For the text-containing cell, return its midpoint in (x, y) coordinate format. 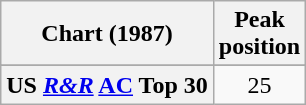
Chart (1987) (108, 34)
US R&R AC Top 30 (108, 85)
Peakposition (259, 34)
25 (259, 85)
